Find where the given text appears and provide that cell's center as (x, y) coordinate. 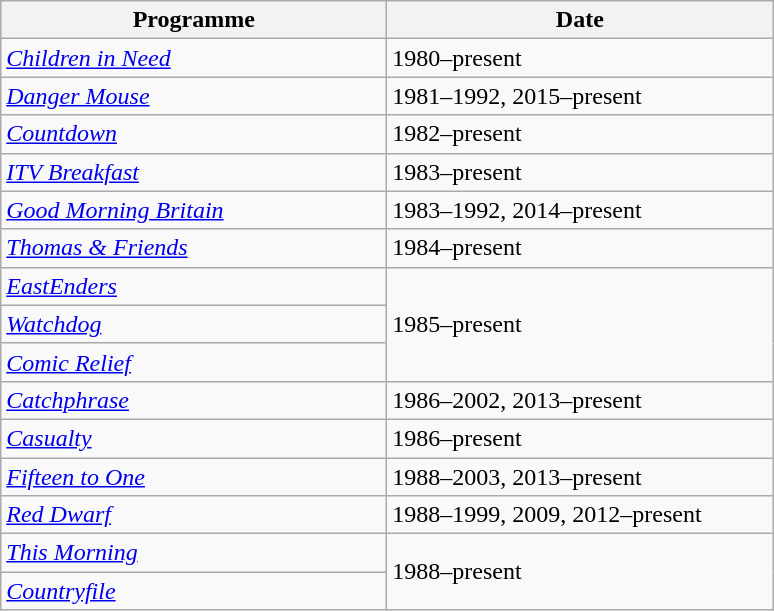
1988–2003, 2013–present (580, 477)
Casualty (194, 438)
1981–1992, 2015–present (580, 96)
Danger Mouse (194, 96)
Countdown (194, 134)
1988–1999, 2009, 2012–present (580, 515)
1984–present (580, 248)
Fifteen to One (194, 477)
1986–2002, 2013–present (580, 400)
Children in Need (194, 58)
Thomas & Friends (194, 248)
1988–present (580, 572)
Catchphrase (194, 400)
Red Dwarf (194, 515)
Date (580, 20)
1985–present (580, 324)
EastEnders (194, 286)
1986–present (580, 438)
This Morning (194, 553)
1982–present (580, 134)
ITV Breakfast (194, 172)
Programme (194, 20)
1980–present (580, 58)
Countryfile (194, 591)
1983–1992, 2014–present (580, 210)
Comic Relief (194, 362)
1983–present (580, 172)
Watchdog (194, 324)
Good Morning Britain (194, 210)
